Provide the (X, Y) coordinate of the cell's center where the given text is located.  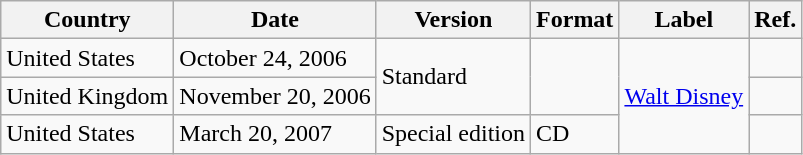
March 20, 2007 (275, 134)
United Kingdom (88, 96)
Walt Disney (684, 96)
Country (88, 20)
November 20, 2006 (275, 96)
Date (275, 20)
October 24, 2006 (275, 58)
Version (453, 20)
Standard (453, 77)
Ref. (776, 20)
Format (575, 20)
Label (684, 20)
CD (575, 134)
Special edition (453, 134)
